Locate the cell with the specified text and output its (X, Y) center coordinate. 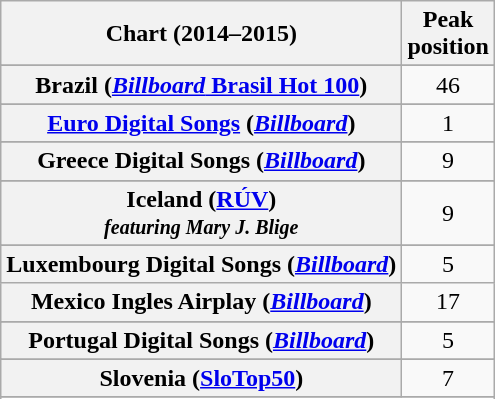
Iceland (RÚV)featuring Mary J. Blige (202, 212)
1 (448, 123)
7 (448, 378)
Euro Digital Songs (Billboard) (202, 123)
Slovenia (SloTop50) (202, 378)
Greece Digital Songs (Billboard) (202, 161)
Brazil (Billboard Brasil Hot 100) (202, 85)
Chart (2014–2015) (202, 34)
17 (448, 302)
Luxembourg Digital Songs (Billboard) (202, 264)
Mexico Ingles Airplay (Billboard) (202, 302)
Peakposition (448, 34)
46 (448, 85)
Portugal Digital Songs (Billboard) (202, 340)
